Provide the [x, y] coordinate of the cell's center where the given text is located.  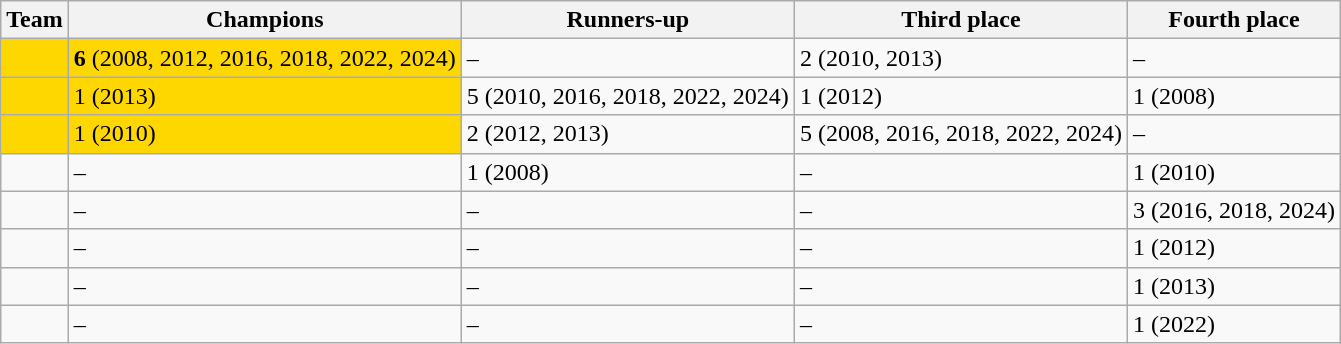
5 (2010, 2016, 2018, 2022, 2024) [628, 96]
2 (2010, 2013) [960, 58]
Team [35, 20]
5 (2008, 2016, 2018, 2022, 2024) [960, 134]
2 (2012, 2013) [628, 134]
3 (2016, 2018, 2024) [1234, 210]
Runners-up [628, 20]
Fourth place [1234, 20]
1 (2022) [1234, 324]
6 (2008, 2012, 2016, 2018, 2022, 2024) [264, 58]
Champions [264, 20]
Third place [960, 20]
